For the text-containing cell, return its midpoint in (X, Y) coordinate format. 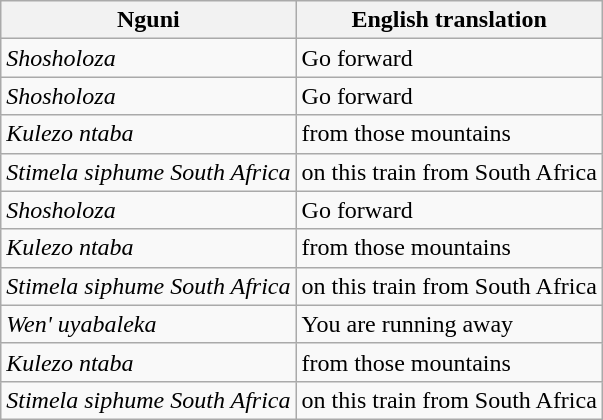
You are running away (449, 324)
English translation (449, 20)
Nguni (148, 20)
Wen' uyabaleka (148, 324)
